Determine the [X, Y] coordinate at the center of the cell enclosing the given text.  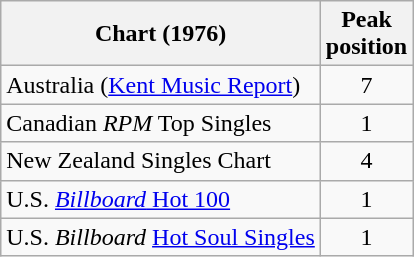
Peak position [366, 34]
Australia (Kent Music Report) [161, 85]
7 [366, 85]
New Zealand Singles Chart [161, 161]
Canadian RPM Top Singles [161, 123]
U.S. Billboard Hot Soul Singles [161, 237]
Chart (1976) [161, 34]
U.S. Billboard Hot 100 [161, 199]
4 [366, 161]
